For the text-containing cell, return its midpoint in (X, Y) coordinate format. 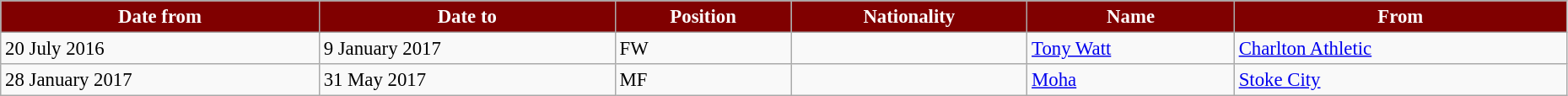
Name (1131, 17)
Nationality (909, 17)
9 January 2017 (467, 49)
From (1400, 17)
Date from (160, 17)
MF (703, 80)
Moha (1131, 80)
Charlton Athletic (1400, 49)
FW (703, 49)
28 January 2017 (160, 80)
31 May 2017 (467, 80)
20 July 2016 (160, 49)
Stoke City (1400, 80)
Position (703, 17)
Tony Watt (1131, 49)
Date to (467, 17)
